Capture the cell that displays the provided text and extract its (x, y) central coordinate. 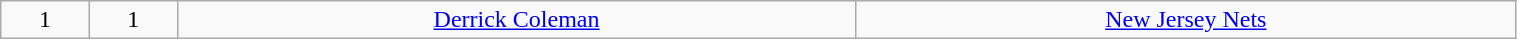
Derrick Coleman (516, 20)
New Jersey Nets (1186, 20)
